Output the (X, Y) coordinate of the center of the cell containing the given text.  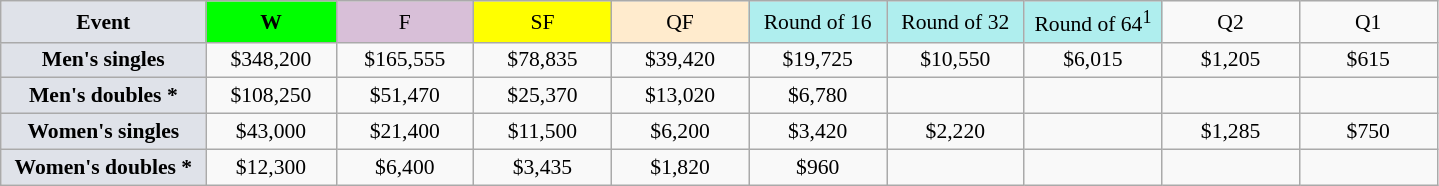
$12,300 (271, 167)
$19,725 (818, 60)
$11,500 (543, 132)
F (405, 22)
Women's doubles * (104, 167)
$3,420 (818, 132)
$615 (1368, 60)
$6,200 (680, 132)
Women's singles (104, 132)
$6,780 (818, 96)
$1,205 (1231, 60)
$1,820 (680, 167)
$21,400 (405, 132)
$78,835 (543, 60)
$39,420 (680, 60)
$10,550 (955, 60)
$43,000 (271, 132)
$348,200 (271, 60)
Event (104, 22)
Men's singles (104, 60)
$108,250 (271, 96)
W (271, 22)
$51,470 (405, 96)
$3,435 (543, 167)
SF (543, 22)
Men's doubles * (104, 96)
Q1 (1368, 22)
Round of 641 (1093, 22)
$25,370 (543, 96)
$1,285 (1231, 132)
Q2 (1231, 22)
Round of 16 (818, 22)
$960 (818, 167)
QF (680, 22)
$13,020 (680, 96)
Round of 32 (955, 22)
$6,400 (405, 167)
$750 (1368, 132)
$165,555 (405, 60)
$6,015 (1093, 60)
$2,220 (955, 132)
